Return the (x, y) coordinate for the center point of the cell that contains the specified text.  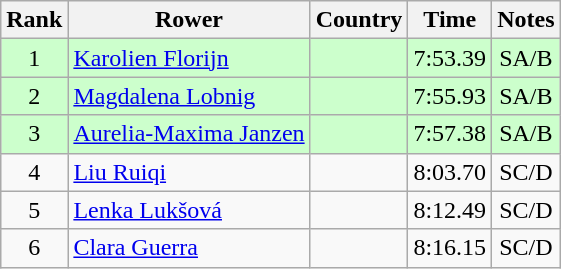
Notes (526, 20)
Lenka Lukšová (189, 210)
Rower (189, 20)
3 (34, 134)
5 (34, 210)
7:55.93 (450, 96)
6 (34, 248)
7:53.39 (450, 58)
8:16.15 (450, 248)
Aurelia-Maxima Janzen (189, 134)
4 (34, 172)
8:03.70 (450, 172)
Karolien Florijn (189, 58)
2 (34, 96)
7:57.38 (450, 134)
Rank (34, 20)
8:12.49 (450, 210)
Time (450, 20)
Liu Ruiqi (189, 172)
1 (34, 58)
Country (359, 20)
Clara Guerra (189, 248)
Magdalena Lobnig (189, 96)
